Output the (x, y) coordinate of the center of the cell containing the given text.  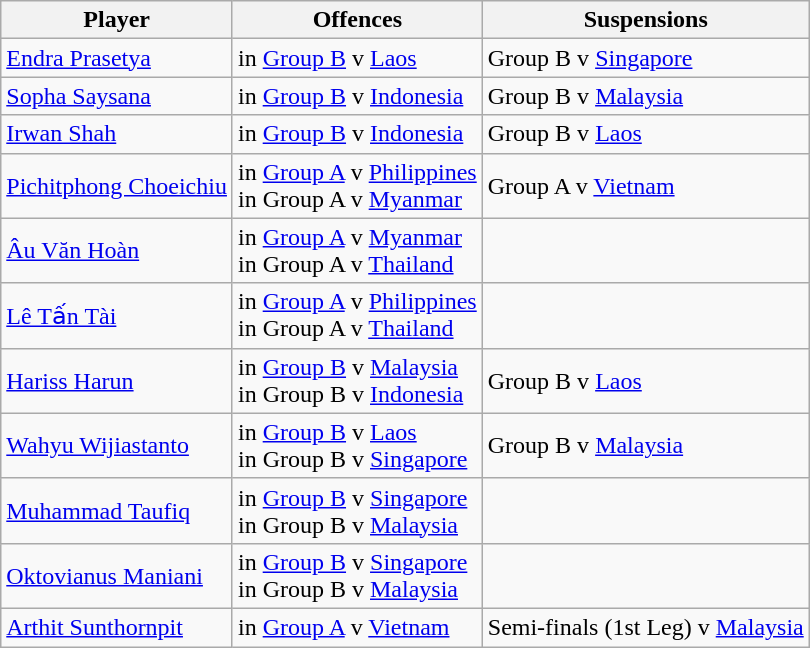
in Group B v Laos (357, 58)
Muhammad Taufiq (117, 510)
Suspensions (646, 20)
Semi-finals (1st Leg) v Malaysia (646, 627)
in Group A v Philippines in Group A v Myanmar (357, 186)
Group A v Vietnam (646, 186)
Sopha Saysana (117, 96)
Âu Văn Hoàn (117, 250)
in Group A v Myanmar in Group A v Thailand (357, 250)
Arthit Sunthornpit (117, 627)
Oktovianus Maniani (117, 576)
in Group B v Malaysia in Group B v Indonesia (357, 380)
Endra Prasetya (117, 58)
Wahyu Wijiastanto (117, 446)
Hariss Harun (117, 380)
Offences (357, 20)
Lê Tấn Tài (117, 316)
in Group A v Vietnam (357, 627)
in Group A v Philippines in Group A v Thailand (357, 316)
Group B v Singapore (646, 58)
Player (117, 20)
Irwan Shah (117, 134)
Pichitphong Choeichiu (117, 186)
in Group B v Laos in Group B v Singapore (357, 446)
